Return the [x, y] coordinate for the center point of the cell that contains the specified text.  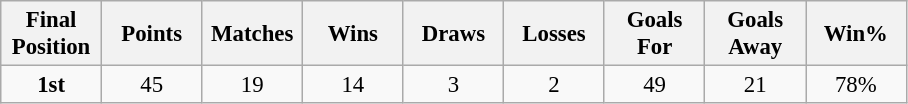
49 [654, 85]
Goals For [654, 34]
19 [252, 85]
Points [152, 34]
45 [152, 85]
14 [354, 85]
Draws [454, 34]
2 [554, 85]
Wins [354, 34]
78% [856, 85]
3 [454, 85]
Goals Away [756, 34]
1st [52, 85]
Win% [856, 34]
21 [756, 85]
Final Position [52, 34]
Losses [554, 34]
Matches [252, 34]
